Determine the (x, y) coordinate at the center of the cell enclosing the given text.  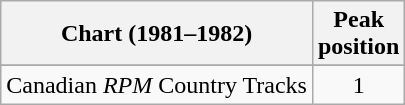
Canadian RPM Country Tracks (157, 85)
1 (358, 85)
Peakposition (358, 34)
Chart (1981–1982) (157, 34)
